Search for the cell housing the specified text and yield its (X, Y) center coordinate. 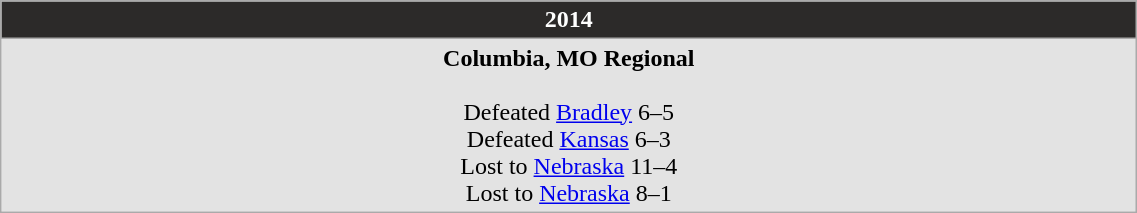
Columbia, MO RegionalDefeated Bradley 6–5 Defeated Kansas 6–3 Lost to Nebraska 11–4 Lost to Nebraska 8–1 (569, 126)
2014 (569, 20)
